Identify which cell holds the provided text, then report its (x, y) central coordinate. 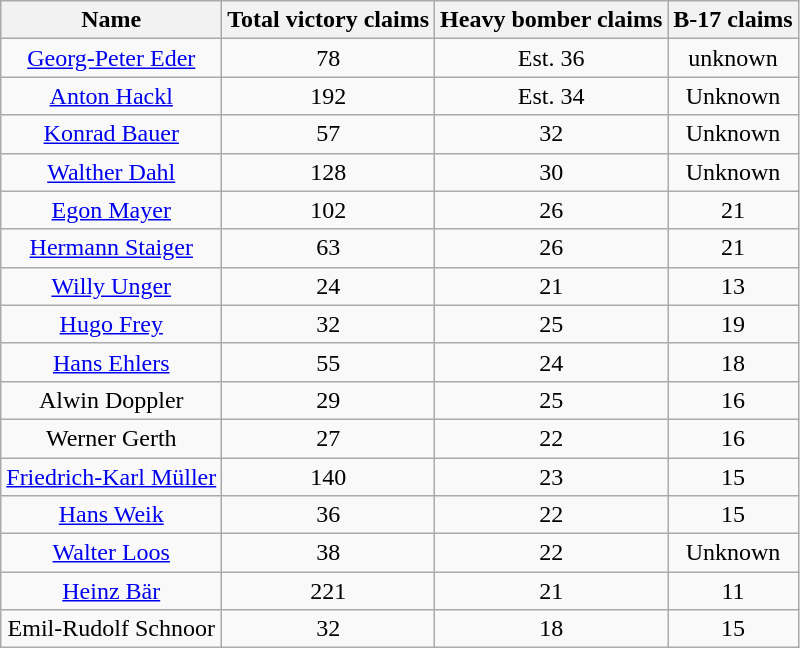
Walter Loos (112, 553)
78 (328, 58)
Konrad Bauer (112, 134)
102 (328, 210)
Est. 36 (552, 58)
55 (328, 362)
11 (733, 591)
Hermann Staiger (112, 248)
B-17 claims (733, 20)
Hans Ehlers (112, 362)
221 (328, 591)
Walther Dahl (112, 172)
128 (328, 172)
Willy Unger (112, 286)
23 (552, 477)
Total victory claims (328, 20)
Hans Weik (112, 515)
38 (328, 553)
30 (552, 172)
13 (733, 286)
140 (328, 477)
Name (112, 20)
192 (328, 96)
63 (328, 248)
Alwin Doppler (112, 400)
Heavy bomber claims (552, 20)
19 (733, 324)
Georg-Peter Eder (112, 58)
Friedrich-Karl Müller (112, 477)
Emil-Rudolf Schnoor (112, 629)
Egon Mayer (112, 210)
unknown (733, 58)
Heinz Bär (112, 591)
Werner Gerth (112, 438)
36 (328, 515)
Anton Hackl (112, 96)
29 (328, 400)
57 (328, 134)
27 (328, 438)
Hugo Frey (112, 324)
Est. 34 (552, 96)
